Return the [X, Y] coordinate for the center point of the cell that contains the specified text.  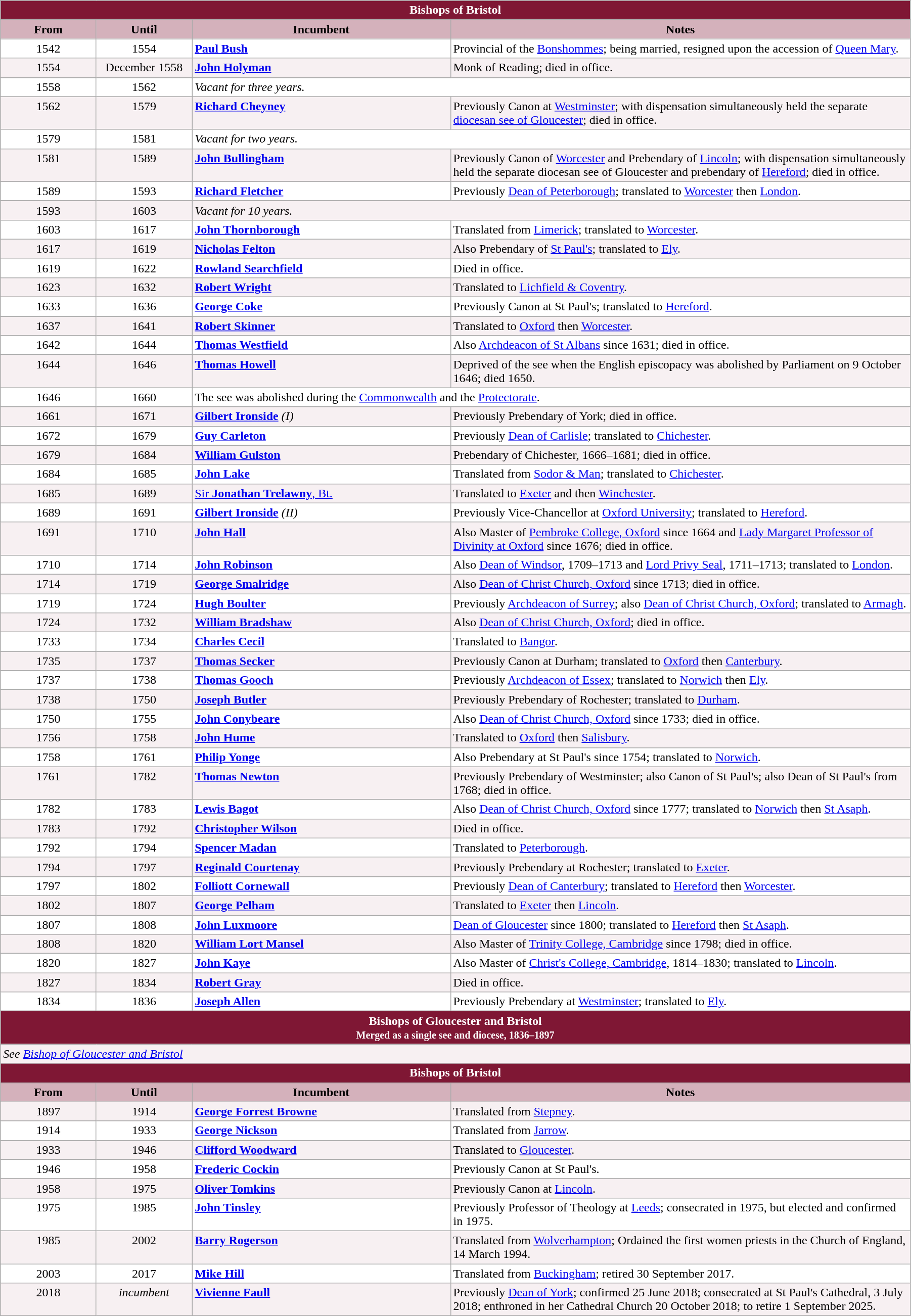
Translated from Wolverhampton; Ordained the first women priests in the Church of England, 14 March 1994. [680, 1247]
Richard Fletcher [322, 191]
Joseph Butler [322, 699]
Vivienne Faull [322, 1300]
Robert Gray [322, 982]
Thomas Westfield [322, 345]
1734 [144, 642]
William Bradshaw [322, 623]
Nicholas Felton [322, 249]
1637 [49, 326]
Vacant for three years. [551, 87]
Also Dean of Christ Church, Oxford since 1733; died in office. [680, 719]
Also Master of Trinity College, Cambridge since 1798; died in office. [680, 944]
December 1558 [144, 68]
Folliott Cornewall [322, 886]
Also Prebendary of St Paul's; translated to Ely. [680, 249]
1660 [144, 397]
Previously Dean of Peterborough; translated to Worcester then London. [680, 191]
1633 [49, 307]
Thomas Newton [322, 783]
Previously Prebendary of Rochester; translated to Durham. [680, 699]
Previously Archdeacon of Surrey; also Dean of Christ Church, Oxford; translated to Armagh. [680, 603]
Lewis Bagot [322, 809]
Thomas Gooch [322, 680]
1671 [144, 416]
George Nickson [322, 1131]
Previously Prebendary of Westminster; also Canon of St Paul's; also Dean of St Paul's from 1768; died in office. [680, 783]
William Lort Mansel [322, 944]
Oliver Tomkins [322, 1188]
1642 [49, 345]
1558 [49, 87]
Spencer Madan [322, 848]
Philip Yonge [322, 757]
Previously Dean of Canterbury; translated to Hereford then Worcester. [680, 886]
Hugh Boulter [322, 603]
2018 [49, 1300]
John Luxmoore [322, 924]
Frederic Cockin [322, 1169]
1732 [144, 623]
Translated from Jarrow. [680, 1131]
Mike Hill [322, 1273]
Translated to Oxford then Salisbury. [680, 738]
1735 [49, 661]
John Robinson [322, 565]
Guy Carleton [322, 436]
Also Prebendary at St Paul's since 1754; translated to Norwich. [680, 757]
1672 [49, 436]
Also Dean of Christ Church, Oxford since 1777; translated to Norwich then St Asaph. [680, 809]
Translated from Stepney. [680, 1111]
Translated to Exeter and then Winchester. [680, 493]
1636 [144, 307]
Also Dean of Windsor, 1709–1713 and Lord Privy Seal, 1711–1713; translated to London. [680, 565]
John Holyman [322, 68]
Also Dean of Christ Church, Oxford since 1713; died in office. [680, 584]
1733 [49, 642]
Vacant for two years. [551, 139]
Previously Canon at St Paul's; translated to Hereford. [680, 307]
John Lake [322, 474]
Previously Canon at Lincoln. [680, 1188]
Prebendary of Chichester, 1666–1681; died in office. [680, 455]
Dean of Gloucester since 1800; translated to Hereford then St Asaph. [680, 924]
The see was abolished during the Commonwealth and the Protectorate. [551, 397]
Previously Vice-Chancellor at Oxford University; translated to Hereford. [680, 512]
1756 [49, 738]
Charles Cecil [322, 642]
John Hall [322, 539]
2003 [49, 1273]
John Tinsley [322, 1214]
George Smalridge [322, 584]
Deprived of the see when the English episcopacy was abolished by Parliament on 9 October 1646; died 1650. [680, 371]
Previously Prebendary at Rochester; translated to Exeter. [680, 867]
Translated from Limerick; translated to Worcester. [680, 229]
Previously Canon at Durham; translated to Oxford then Canterbury. [680, 661]
Provincial of the Bonshommes; being married, resigned upon the accession of Queen Mary. [680, 49]
Previously Archdeacon of Essex; translated to Norwich then Ely. [680, 680]
1836 [144, 1002]
Vacant for 10 years. [551, 210]
Previously Canon at Westminster; with dispensation simultaneously held the separate diocesan see of Gloucester; died in office. [680, 113]
1897 [49, 1111]
Also Archdeacon of St Albans since 1631; died in office. [680, 345]
Translated from Sodor & Man; translated to Chichester. [680, 474]
Barry Rogerson [322, 1247]
1661 [49, 416]
Translated to Lichfield & Coventry. [680, 288]
1755 [144, 719]
John Thornborough [322, 229]
Gilbert Ironside (I) [322, 416]
Gilbert Ironside (II) [322, 512]
Also Master of Christ's College, Cambridge, 1814–1830; translated to Lincoln. [680, 963]
2002 [144, 1247]
Paul Bush [322, 49]
Richard Cheyney [322, 113]
Reginald Courtenay [322, 867]
William Gulston [322, 455]
Monk of Reading; died in office. [680, 68]
John Bullingham [322, 165]
Also Dean of Christ Church, Oxford; died in office. [680, 623]
1632 [144, 288]
Translated from Buckingham; retired 30 September 2017. [680, 1273]
Translated to Gloucester. [680, 1150]
Previously Canon at St Paul's. [680, 1169]
Thomas Howell [322, 371]
Joseph Allen [322, 1002]
Translated to Oxford then Worcester. [680, 326]
Also Master of Pembroke College, Oxford since 1664 and Lady Margaret Professor of Divinity at Oxford since 1676; died in office. [680, 539]
Previously Prebendary of York; died in office. [680, 416]
George Coke [322, 307]
1542 [49, 49]
Robert Wright [322, 288]
Thomas Secker [322, 661]
Previously Professor of Theology at Leeds; consecrated in 1975, but elected and confirmed in 1975. [680, 1214]
Translated to Peterborough. [680, 848]
George Pelham [322, 905]
Christopher Wilson [322, 828]
Translated to Bangor. [680, 642]
Robert Skinner [322, 326]
Sir Jonathan Trelawny, Bt. [322, 493]
Translated to Exeter then Lincoln. [680, 905]
John Kaye [322, 963]
Clifford Woodward [322, 1150]
Previously Dean of Carlisle; translated to Chichester. [680, 436]
1622 [144, 268]
1623 [49, 288]
See Bishop of Gloucester and Bristol [455, 1054]
John Conybeare [322, 719]
Rowland Searchfield [322, 268]
Bishops of Gloucester and BristolMerged as a single see and diocese, 1836–1897 [455, 1028]
George Forrest Browne [322, 1111]
John Hume [322, 738]
Previously Prebendary at Westminster; translated to Ely. [680, 1002]
2017 [144, 1273]
incumbent [144, 1300]
1641 [144, 326]
